For the text-containing cell, return its midpoint in (x, y) coordinate format. 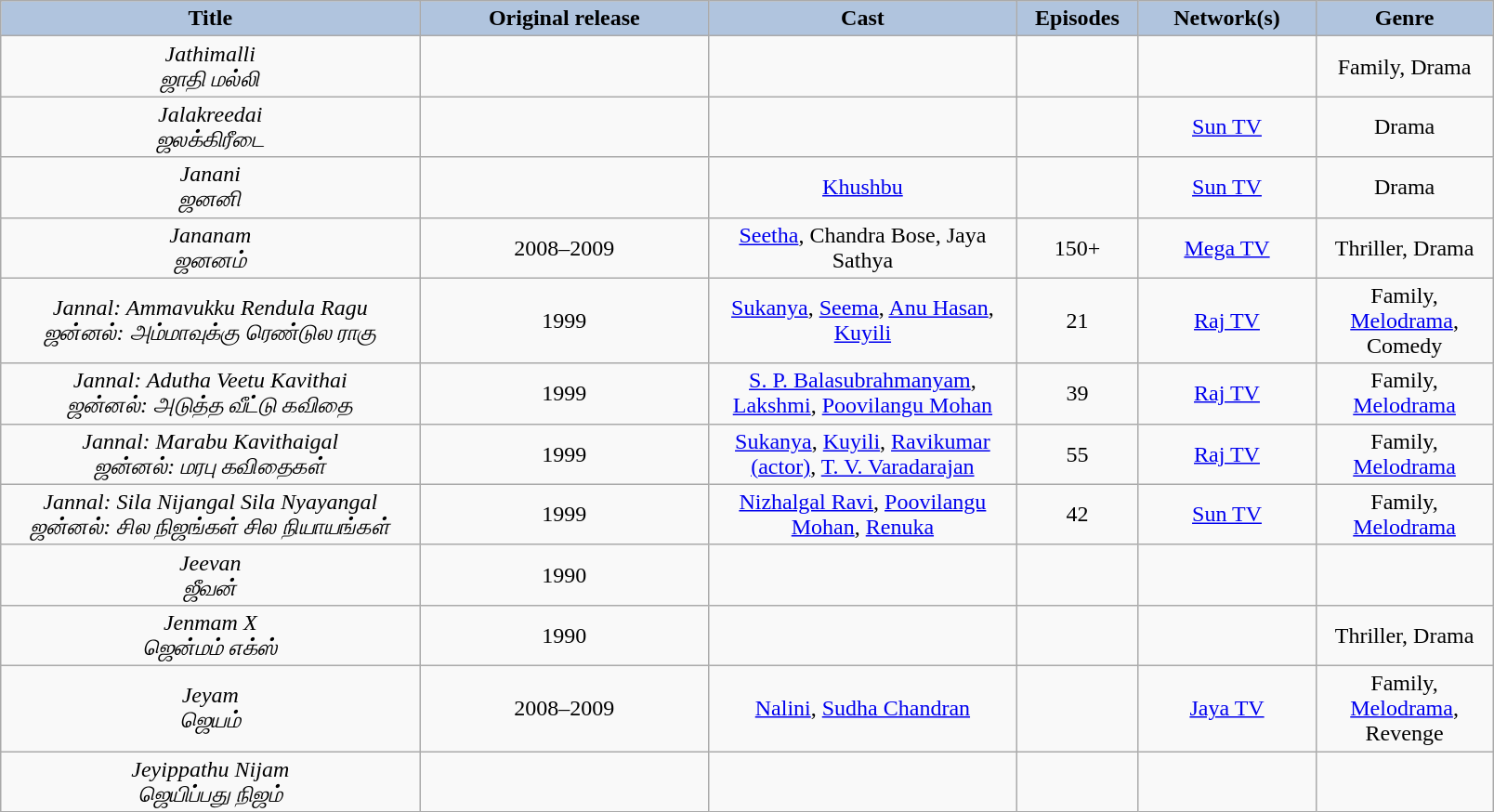
Original release (565, 19)
Jananam ஜனனம் (210, 247)
Nalini, Sudha Chandran (862, 708)
Jeevan ஜீவன் (210, 574)
Jenmam X ஜென்மம் எக்ஸ் (210, 635)
Title (210, 19)
42 (1078, 515)
Nizhalgal Ravi, Poovilangu Mohan, Renuka (862, 515)
21 (1078, 321)
Jeyam ஜெயம் (210, 708)
Network(s) (1226, 19)
150+ (1078, 247)
Jaya TV (1226, 708)
Jannal: Marabu Kavithaigal ஜன்னல்: மரபு கவிதைகள் (210, 453)
Cast (862, 19)
Genre (1405, 19)
Jannal: Sila Nijangal Sila Nyayangal ஜன்னல்: சில நிஜங்கள் சில நியாயங்கள் (210, 515)
Seetha, Chandra Bose, Jaya Sathya (862, 247)
Mega TV (1226, 247)
Khushbu (862, 188)
Family, Drama (1405, 67)
Family, Melodrama, Revenge (1405, 708)
Janani ஜனனி (210, 188)
Jalakreedai ஜலக்கிரீடை (210, 126)
S. P. Balasubrahmanyam, Lakshmi, Poovilangu Mohan (862, 394)
Sukanya, Seema, Anu Hasan, Kuyili (862, 321)
Jannal: Adutha Veetu Kavithai ஜன்னல்: அடுத்த வீட்டு கவிதை (210, 394)
Family, Melodrama, Comedy (1405, 321)
55 (1078, 453)
Episodes (1078, 19)
Jeyippathu Nijam ஜெயிப்பது நிஜம் (210, 780)
Jannal: Ammavukku Rendula Ragu ஜன்னல்: அம்மாவுக்கு ரெண்டுல ராகு (210, 321)
Jathimalli ஜாதி மல்லி (210, 67)
Sukanya, Kuyili, Ravikumar (actor), T. V. Varadarajan (862, 453)
39 (1078, 394)
